Find where the given text appears and provide that cell's center as (x, y) coordinate. 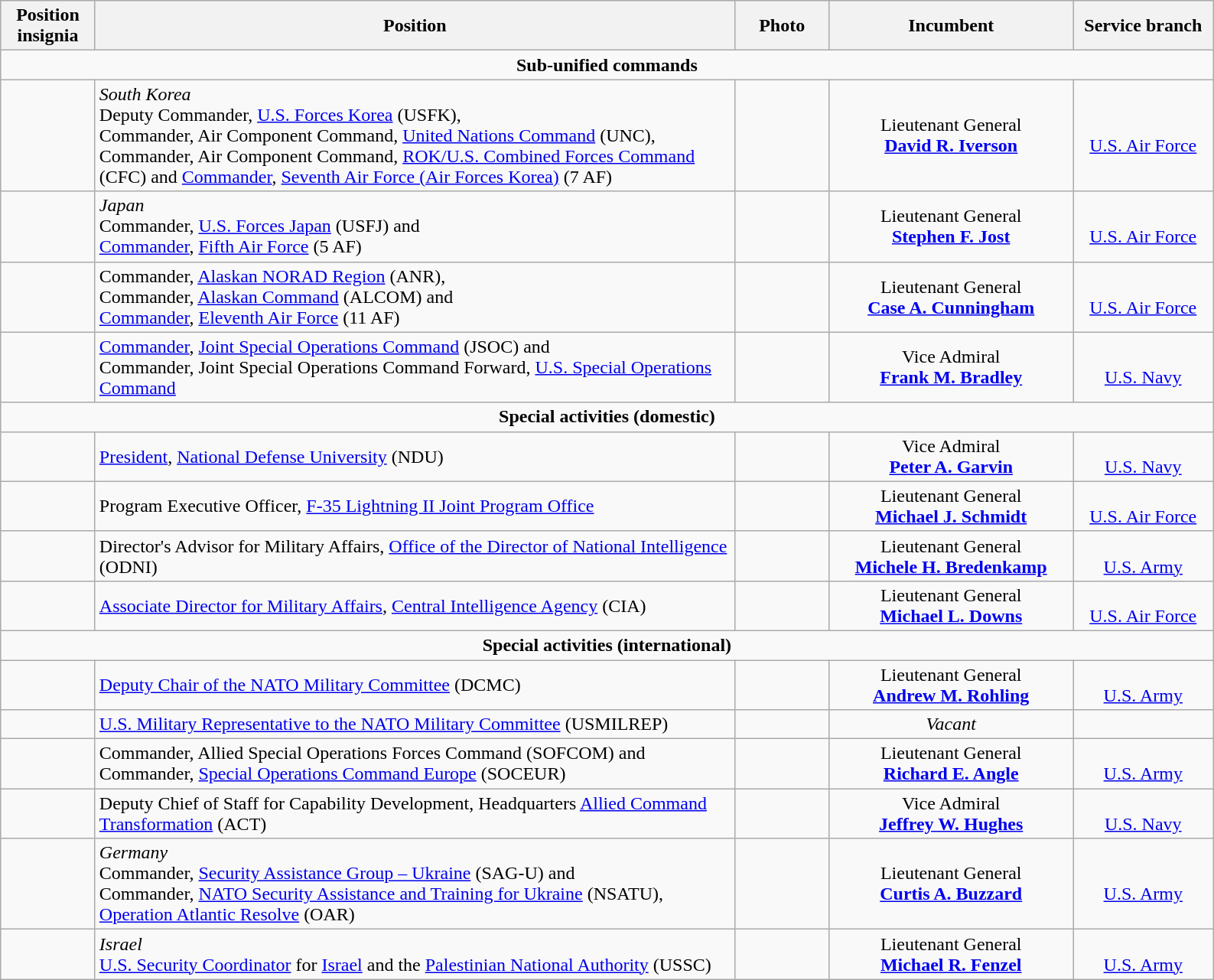
Commander, Joint Special Operations Command (JSOC) andCommander, Joint Special Operations Command Forward, U.S. Special Operations Command (415, 367)
Vice AdmiralJeffrey W. Hughes (952, 814)
Lieutenant GeneralCurtis A. Buzzard (952, 884)
Deputy Chief of Staff for Capability Development, Headquarters Allied Command Transformation (ACT) (415, 814)
Lieutenant GeneralMichele H. Bredenkamp (952, 555)
Program Executive Officer, F-35 Lightning II Joint Program Office (415, 506)
Deputy Chair of the NATO Military Committee (DCMC) (415, 684)
Vice AdmiralPeter A. Garvin (952, 456)
Lieutenant GeneralCase A. Cunningham (952, 297)
Incumbent (952, 26)
Position insignia (48, 26)
IsraelU.S. Security Coordinator for Israel and the Palestinian National Authority (USSC) (415, 955)
Service branch (1143, 26)
Vice AdmiralFrank M. Bradley (952, 367)
President, National Defense University (NDU) (415, 456)
Director's Advisor for Military Affairs, Office of the Director of National Intelligence (ODNI) (415, 555)
Lieutenant GeneralMichael L. Downs (952, 606)
Special activities (domestic) (607, 417)
Commander, Allied Special Operations Forces Command (SOFCOM) andCommander, Special Operations Command Europe (SOCEUR) (415, 763)
U.S. Military Representative to the NATO Military Committee (USMILREP) (415, 724)
Sub-unified commands (607, 65)
JapanCommander, U.S. Forces Japan (USFJ) andCommander, Fifth Air Force (5 AF) (415, 226)
Associate Director for Military Affairs, Central Intelligence Agency (CIA) (415, 606)
Lieutenant GeneralMichael J. Schmidt (952, 506)
Position (415, 26)
Lieutenant GeneralStephen F. Jost (952, 226)
Commander, Alaskan NORAD Region (ANR),Commander, Alaskan Command (ALCOM) andCommander, Eleventh Air Force (11 AF) (415, 297)
Lieutenant GeneralAndrew M. Rohling (952, 684)
Lieutenant GeneralMichael R. Fenzel (952, 955)
Vacant (952, 724)
Photo (782, 26)
Lieutenant GeneralRichard E. Angle (952, 763)
Lieutenant GeneralDavid R. Iverson (952, 135)
Special activities (international) (607, 645)
